Determine the (X, Y) coordinate at the center of the cell enclosing the given text.  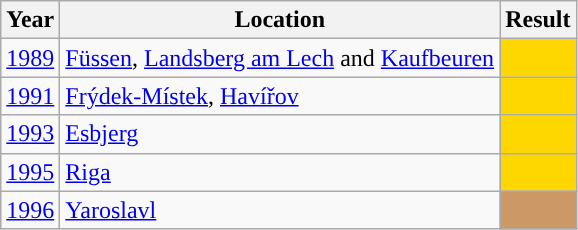
Yaroslavl (280, 210)
Füssen, Landsberg am Lech and Kaufbeuren (280, 58)
Result (538, 20)
1995 (30, 172)
Riga (280, 172)
Frýdek-Místek, Havířov (280, 96)
1996 (30, 210)
1991 (30, 96)
1993 (30, 134)
Year (30, 20)
1989 (30, 58)
Esbjerg (280, 134)
Location (280, 20)
